Search for the cell housing the specified text and yield its [X, Y] center coordinate. 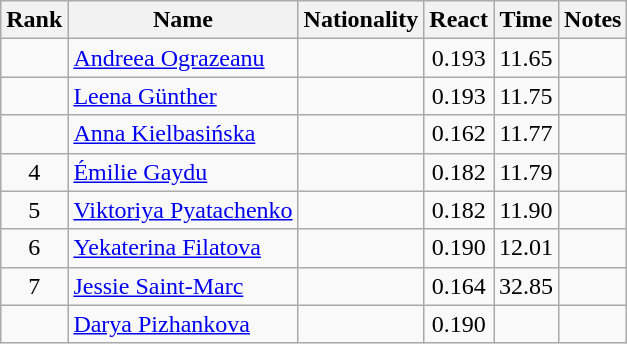
7 [34, 286]
0.162 [459, 134]
4 [34, 172]
Leena Günther [183, 96]
5 [34, 210]
Darya Pizhankova [183, 324]
React [459, 20]
Émilie Gaydu [183, 172]
Notes [593, 20]
Name [183, 20]
11.79 [526, 172]
Jessie Saint-Marc [183, 286]
32.85 [526, 286]
11.90 [526, 210]
Time [526, 20]
6 [34, 248]
11.75 [526, 96]
Anna Kielbasińska [183, 134]
Andreea Ograzeanu [183, 58]
Viktoriya Pyatachenko [183, 210]
11.77 [526, 134]
0.164 [459, 286]
Nationality [361, 20]
12.01 [526, 248]
Yekaterina Filatova [183, 248]
Rank [34, 20]
11.65 [526, 58]
